Identify which cell holds the provided text, then report its [x, y] central coordinate. 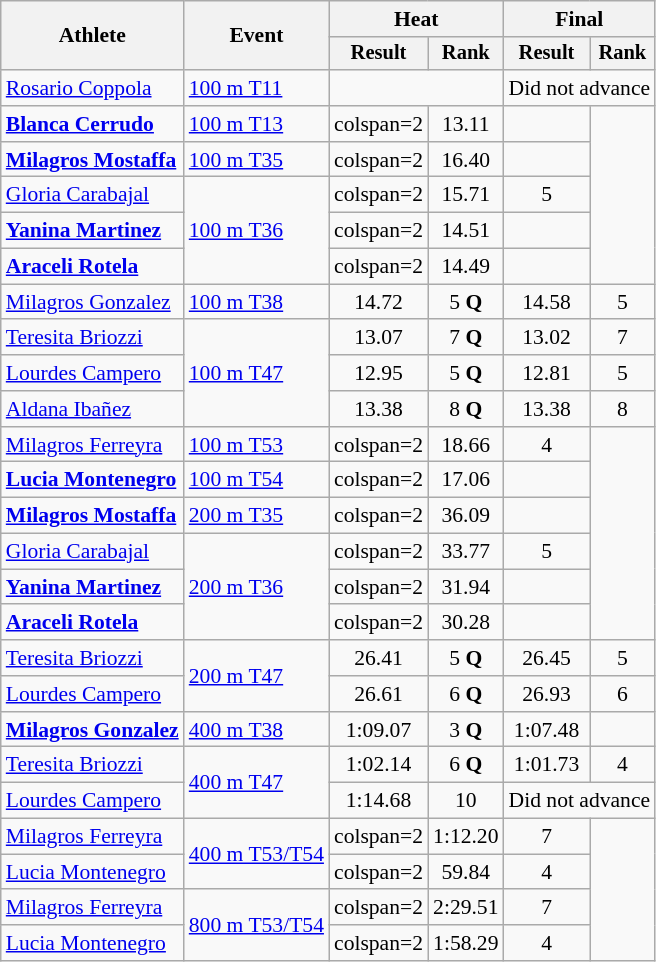
1:07.48 [547, 730]
26.45 [547, 658]
400 m T38 [256, 730]
1:09.07 [378, 730]
Event [256, 36]
Athlete [92, 36]
2:29.51 [466, 908]
18.66 [466, 445]
100 m T36 [256, 230]
1:14.68 [378, 801]
14.72 [378, 302]
8 Q [466, 409]
200 m T47 [256, 676]
7 Q [466, 338]
100 m T35 [256, 160]
1:01.73 [547, 765]
Heat [416, 19]
Rosario Coppola [92, 88]
1:02.14 [378, 765]
59.84 [466, 872]
14.49 [466, 267]
100 m T13 [256, 124]
6 [623, 694]
10 [466, 801]
400 m T53/T54 [256, 854]
100 m T53 [256, 445]
Blanca Cerrudo [92, 124]
13.02 [547, 338]
12.95 [378, 373]
100 m T54 [256, 480]
100 m T11 [256, 88]
31.94 [466, 587]
13.11 [466, 124]
Aldana Ibañez [92, 409]
36.09 [466, 516]
13.07 [378, 338]
26.61 [378, 694]
14.58 [547, 302]
16.40 [466, 160]
100 m T38 [256, 302]
100 m T47 [256, 374]
200 m T36 [256, 588]
800 m T53/T54 [256, 926]
1:58.29 [466, 943]
33.77 [466, 552]
17.06 [466, 480]
14.51 [466, 231]
26.93 [547, 694]
1:12.20 [466, 837]
30.28 [466, 623]
Final [580, 19]
8 [623, 409]
200 m T35 [256, 516]
3 Q [466, 730]
400 m T47 [256, 782]
26.41 [378, 658]
15.71 [466, 195]
12.81 [547, 373]
